Capture the cell that displays the provided text and extract its [x, y] central coordinate. 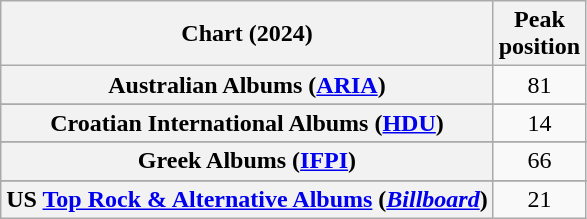
Peakposition [539, 34]
14 [539, 123]
US Top Rock & Alternative Albums (Billboard) [247, 199]
81 [539, 85]
Greek Albums (IFPI) [247, 161]
Chart (2024) [247, 34]
Australian Albums (ARIA) [247, 85]
66 [539, 161]
Croatian International Albums (HDU) [247, 123]
21 [539, 199]
